Determine the [X, Y] coordinate at the center of the cell enclosing the given text.  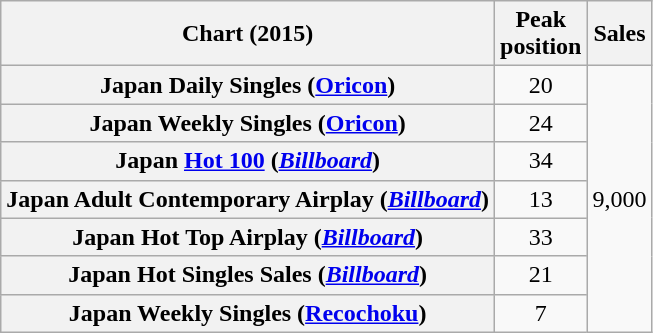
34 [541, 161]
24 [541, 123]
7 [541, 313]
Japan Hot Top Airplay (Billboard) [248, 237]
Japan Hot Singles Sales (Billboard) [248, 275]
21 [541, 275]
9,000 [620, 199]
33 [541, 237]
13 [541, 199]
Chart (2015) [248, 34]
Japan Adult Contemporary Airplay (Billboard) [248, 199]
Japan Daily Singles (Oricon) [248, 85]
Japan Weekly Singles (Recochoku) [248, 313]
Sales [620, 34]
20 [541, 85]
Peakposition [541, 34]
Japan Hot 100 (Billboard) [248, 161]
Japan Weekly Singles (Oricon) [248, 123]
